Return [X, Y] of the center of cell containing provided text 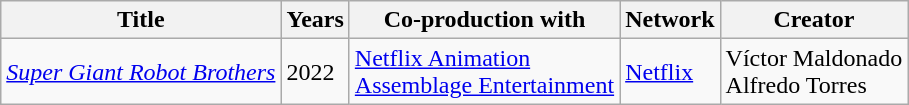
Network [670, 20]
Víctor MaldonadoAlfredo Torres [814, 72]
Netflix AnimationAssemblage Entertainment [484, 72]
Creator [814, 20]
Super Giant Robot Brothers [141, 72]
Title [141, 20]
Netflix [670, 72]
Co-production with [484, 20]
Years [315, 20]
2022 [315, 72]
